Search for the cell housing the specified text and yield its (X, Y) center coordinate. 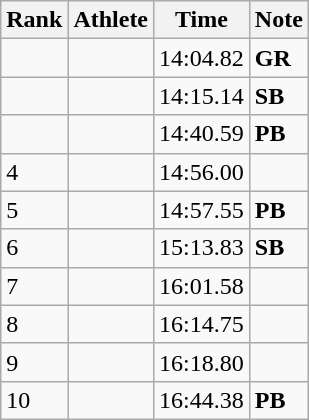
GR (278, 58)
5 (34, 210)
14:15.14 (202, 96)
7 (34, 286)
16:01.58 (202, 286)
14:57.55 (202, 210)
16:14.75 (202, 324)
14:04.82 (202, 58)
16:44.38 (202, 400)
6 (34, 248)
4 (34, 172)
16:18.80 (202, 362)
8 (34, 324)
15:13.83 (202, 248)
Time (202, 20)
9 (34, 362)
14:40.59 (202, 134)
Rank (34, 20)
Athlete (111, 20)
Note (278, 20)
14:56.00 (202, 172)
10 (34, 400)
